Return (x, y) of the center of cell containing provided text 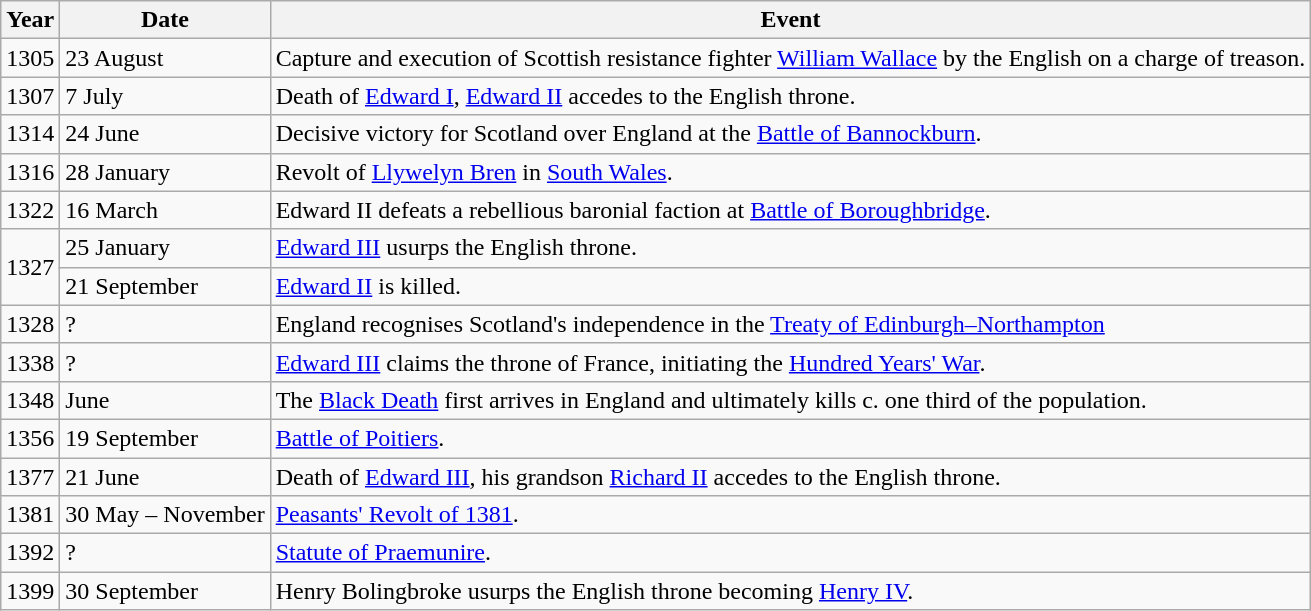
Henry Bolingbroke usurps the English throne becoming Henry IV. (790, 591)
Revolt of Llywelyn Bren in South Wales. (790, 172)
25 January (165, 248)
1348 (30, 400)
1381 (30, 515)
Edward III claims the throne of France, initiating the Hundred Years' War. (790, 362)
21 June (165, 477)
Date (165, 20)
Death of Edward I, Edward II accedes to the English throne. (790, 96)
1305 (30, 58)
1327 (30, 267)
16 March (165, 210)
1322 (30, 210)
21 September (165, 286)
1392 (30, 553)
Edward III usurps the English throne. (790, 248)
28 January (165, 172)
1399 (30, 591)
Battle of Poitiers. (790, 438)
1338 (30, 362)
30 May – November (165, 515)
Capture and execution of Scottish resistance fighter William Wallace by the English on a charge of treason. (790, 58)
7 July (165, 96)
Edward II is killed. (790, 286)
The Black Death first arrives in England and ultimately kills c. one third of the population. (790, 400)
Edward II defeats a rebellious baronial faction at Battle of Boroughbridge. (790, 210)
Peasants' Revolt of 1381. (790, 515)
Statute of Praemunire. (790, 553)
30 September (165, 591)
19 September (165, 438)
Decisive victory for Scotland over England at the Battle of Bannockburn. (790, 134)
Event (790, 20)
1307 (30, 96)
Year (30, 20)
1314 (30, 134)
June (165, 400)
England recognises Scotland's independence in the Treaty of Edinburgh–Northampton (790, 324)
1377 (30, 477)
Death of Edward III, his grandson Richard II accedes to the English throne. (790, 477)
1316 (30, 172)
1328 (30, 324)
1356 (30, 438)
24 June (165, 134)
23 August (165, 58)
